Return the [x, y] coordinate for the center point of the cell that contains the specified text.  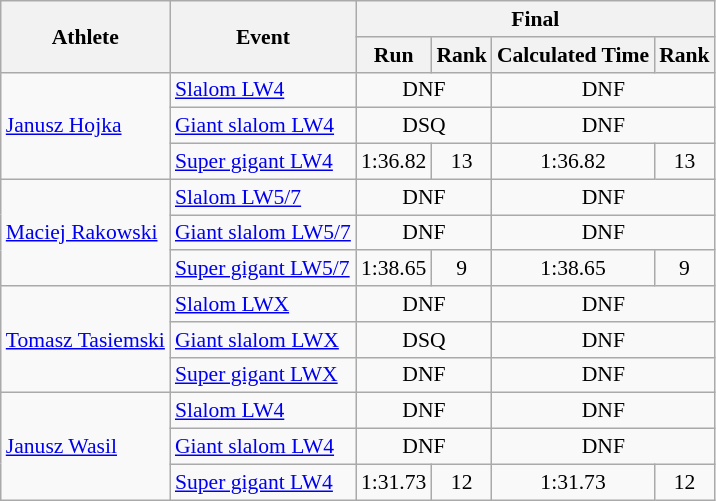
Giant slalom LW5/7 [263, 233]
Janusz Wasil [86, 446]
Run [394, 55]
Super gigant LWX [263, 375]
Athlete [86, 36]
Tomasz Tasiemski [86, 340]
Maciej Rakowski [86, 232]
Janusz Hojka [86, 126]
Slalom LW5/7 [263, 197]
Giant slalom LWX [263, 340]
Super gigant LW5/7 [263, 269]
Calculated Time [573, 55]
Event [263, 36]
Slalom LWX [263, 304]
Final [536, 19]
